Search for the cell housing the specified text and yield its [X, Y] center coordinate. 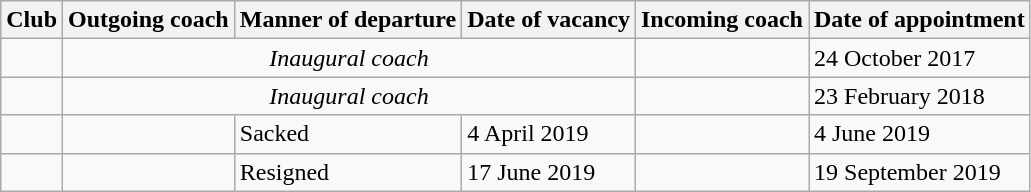
Resigned [348, 172]
Sacked [348, 134]
23 February 2018 [919, 96]
4 June 2019 [919, 134]
Club [32, 20]
Date of appointment [919, 20]
Outgoing coach [149, 20]
Date of vacancy [549, 20]
4 April 2019 [549, 134]
19 September 2019 [919, 172]
Incoming coach [722, 20]
17 June 2019 [549, 172]
24 October 2017 [919, 58]
Manner of departure [348, 20]
